Detect which cell encompasses the target text, then output its [X, Y] center coordinate. 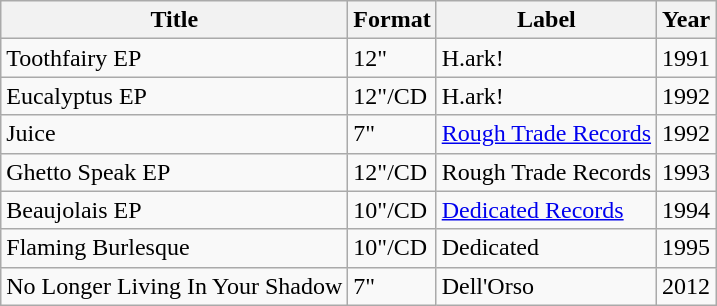
Ghetto Speak EP [174, 172]
Title [174, 20]
Juice [174, 134]
Dedicated Records [546, 210]
1991 [686, 58]
12" [392, 58]
No Longer Living In Your Shadow [174, 286]
1994 [686, 210]
Dell'Orso [546, 286]
Beaujolais EP [174, 210]
Eucalyptus EP [174, 96]
Flaming Burlesque [174, 248]
Year [686, 20]
2012 [686, 286]
Dedicated [546, 248]
1993 [686, 172]
Format [392, 20]
Label [546, 20]
1995 [686, 248]
Toothfairy EP [174, 58]
